Locate the cell with the specified text and output its (x, y) center coordinate. 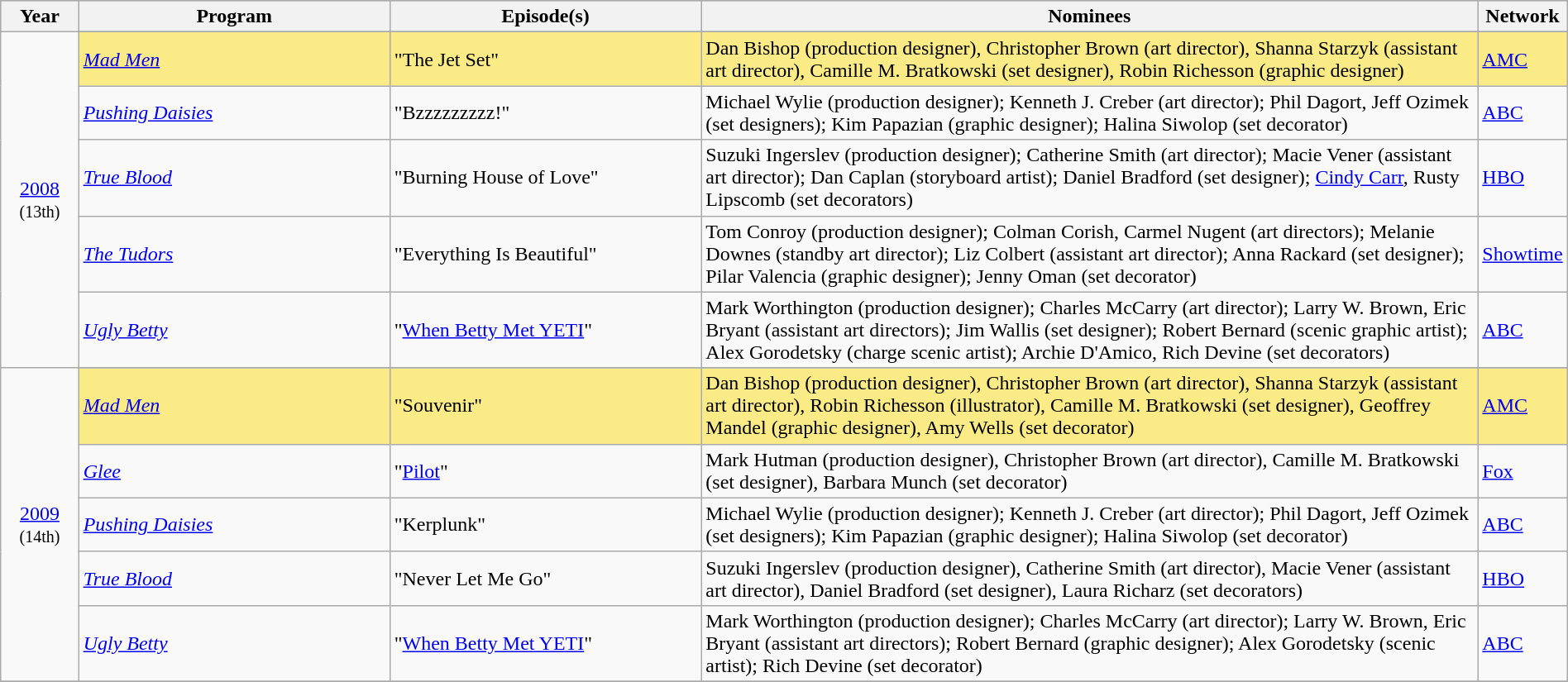
"Everything Is Beautiful" (546, 254)
"Pilot" (546, 471)
Showtime (1523, 254)
Mark Hutman (production designer), Christopher Brown (art director), Camille M. Bratkowski (set designer), Barbara Munch (set decorator) (1090, 471)
Fox (1523, 471)
Nominees (1090, 17)
"Burning House of Love" (546, 178)
2008(13th) (40, 200)
Year (40, 17)
"Kerplunk" (546, 524)
"Never Let Me Go" (546, 579)
Program (234, 17)
"The Jet Set" (546, 60)
The Tudors (234, 254)
"Souvenir" (546, 406)
2009(14th) (40, 524)
Glee (234, 471)
"Bzzzzzzzzz!" (546, 112)
Episode(s) (546, 17)
Network (1523, 17)
